Locate the cell with the specified text and output its [x, y] center coordinate. 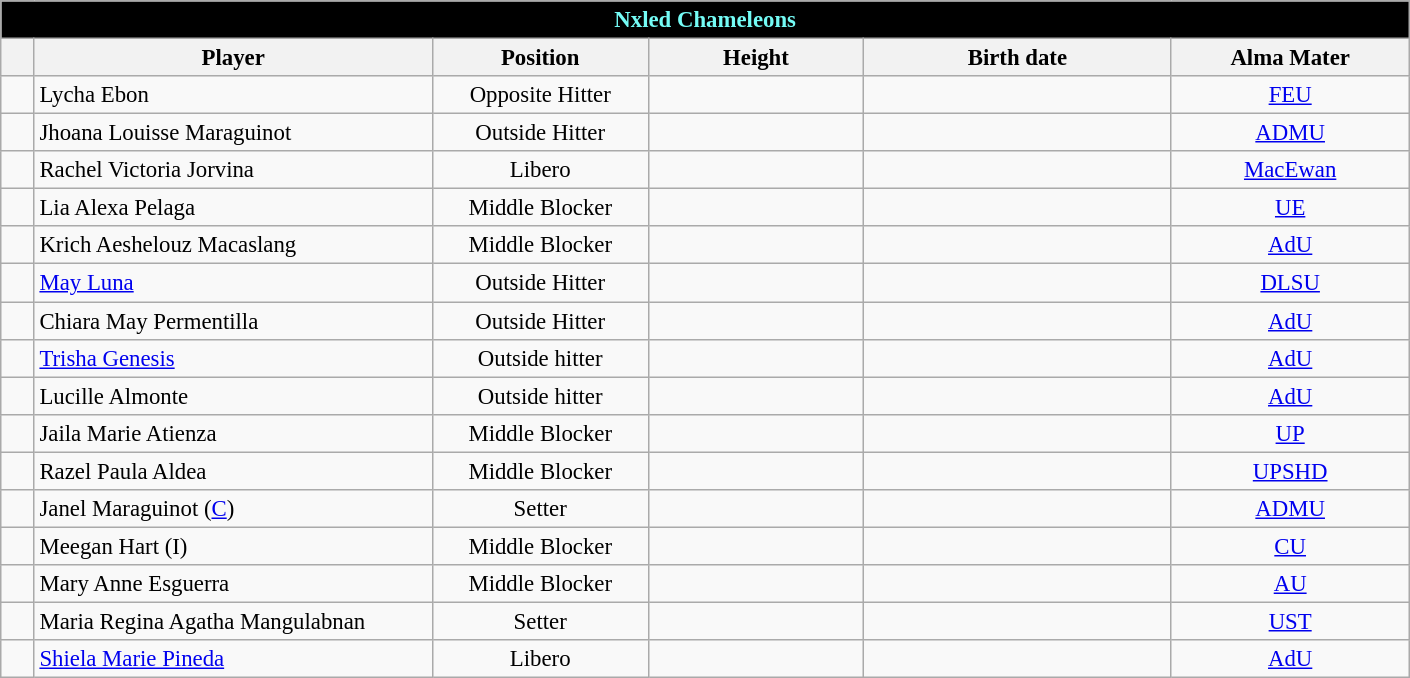
Mary Anne Esguerra [233, 584]
Janel Maraguinot (C) [233, 509]
AU [1290, 584]
UST [1290, 621]
Opposite Hitter [540, 95]
Lia Alexa Pelaga [233, 208]
Birth date [1018, 58]
Meegan Hart (I) [233, 546]
Lycha Ebon [233, 95]
Height [756, 58]
UP [1290, 433]
Maria Regina Agatha Mangulabnan [233, 621]
Razel Paula Aldea [233, 471]
Jaila Marie Atienza [233, 433]
Lucille Almonte [233, 396]
Chiara May Permentilla [233, 321]
MacEwan [1290, 170]
Position [540, 58]
Rachel Victoria Jorvina [233, 170]
Nxled Chameleons [706, 20]
DLSU [1290, 283]
Shiela Marie Pineda [233, 659]
Jhoana Louisse Maraguinot [233, 133]
Alma Mater [1290, 58]
FEU [1290, 95]
Krich Aeshelouz Macaslang [233, 245]
May Luna [233, 283]
UE [1290, 208]
Player [233, 58]
Trisha Genesis [233, 358]
CU [1290, 546]
UPSHD [1290, 471]
